Capture the cell that displays the provided text and extract its (X, Y) central coordinate. 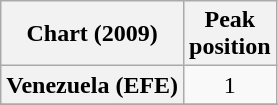
Peak position (230, 34)
1 (230, 85)
Venezuela (EFE) (92, 85)
Chart (2009) (92, 34)
